Find where the given text appears and provide that cell's center as (x, y) coordinate. 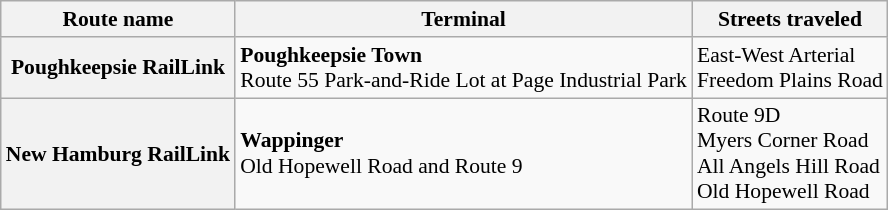
Streets traveled (790, 19)
WappingerOld Hopewell Road and Route 9 (464, 154)
Route name (118, 19)
New Hamburg RailLink (118, 154)
Poughkeepsie RailLink (118, 68)
Terminal (464, 19)
East-West ArterialFreedom Plains Road (790, 68)
Route 9DMyers Corner RoadAll Angels Hill RoadOld Hopewell Road (790, 154)
Poughkeepsie TownRoute 55 Park-and-Ride Lot at Page Industrial Park (464, 68)
